Locate the cell with the specified text and output its (x, y) center coordinate. 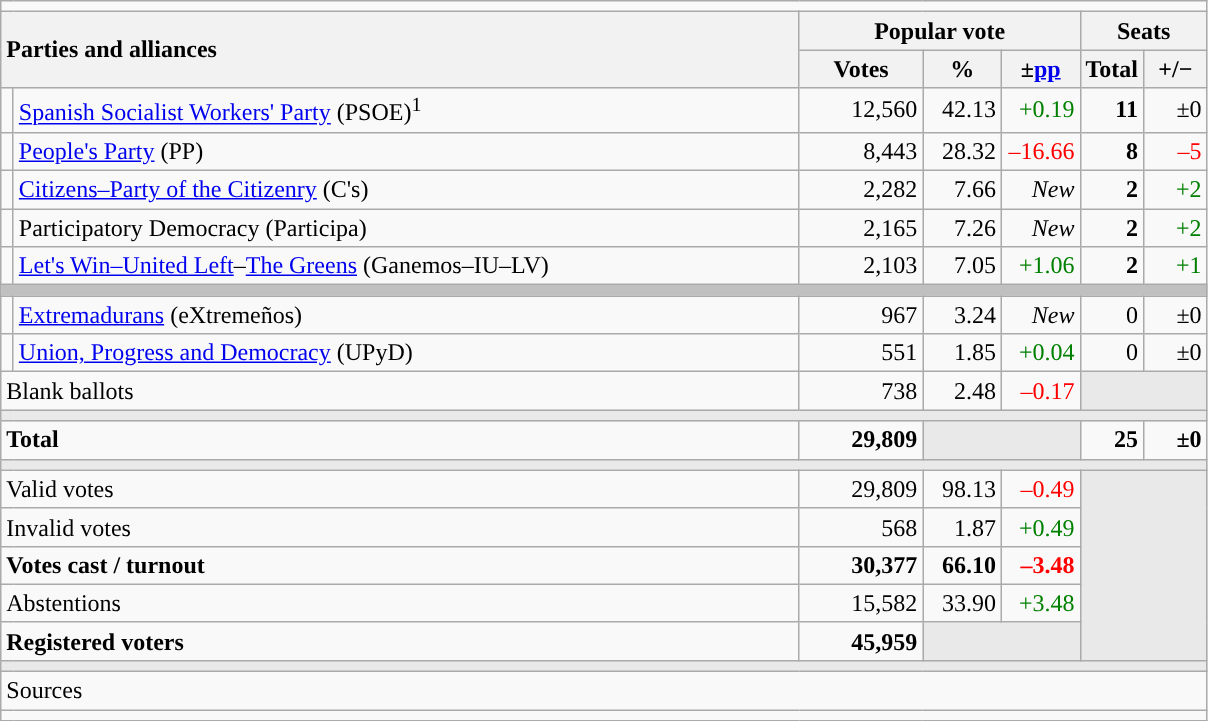
Spanish Socialist Workers' Party (PSOE)1 (406, 110)
2,282 (861, 190)
Parties and alliances (400, 50)
–0.49 (1040, 489)
2,165 (861, 228)
967 (861, 315)
568 (861, 527)
Let's Win–United Left–The Greens (Ganemos–IU–LV) (406, 266)
±pp (1040, 69)
Citizens–Party of the Citizenry (C's) (406, 190)
Seats (1144, 31)
45,959 (861, 641)
7.66 (962, 190)
–16.66 (1040, 151)
8 (1112, 151)
Blank ballots (400, 391)
3.24 (962, 315)
Votes (861, 69)
Union, Progress and Democracy (UPyD) (406, 353)
–5 (1176, 151)
1.85 (962, 353)
7.26 (962, 228)
Sources (604, 691)
+0.04 (1040, 353)
Popular vote (940, 31)
+/− (1176, 69)
33.90 (962, 603)
Votes cast / turnout (400, 565)
–3.48 (1040, 565)
+1 (1176, 266)
66.10 (962, 565)
2,103 (861, 266)
42.13 (962, 110)
–0.17 (1040, 391)
1.87 (962, 527)
98.13 (962, 489)
+1.06 (1040, 266)
Extremadurans (eXtremeños) (406, 315)
738 (861, 391)
2.48 (962, 391)
28.32 (962, 151)
Abstentions (400, 603)
Participatory Democracy (Participa) (406, 228)
551 (861, 353)
25 (1112, 440)
Invalid votes (400, 527)
Valid votes (400, 489)
% (962, 69)
+3.48 (1040, 603)
Registered voters (400, 641)
+0.19 (1040, 110)
+0.49 (1040, 527)
15,582 (861, 603)
12,560 (861, 110)
8,443 (861, 151)
30,377 (861, 565)
11 (1112, 110)
People's Party (PP) (406, 151)
7.05 (962, 266)
